Find where the given text appears and provide that cell's center as (x, y) coordinate. 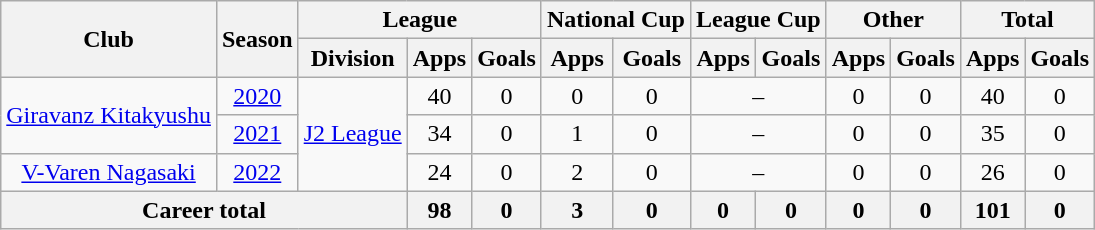
3 (577, 210)
35 (992, 134)
2020 (257, 96)
J2 League (352, 134)
1 (577, 134)
League Cup (758, 20)
2021 (257, 134)
Season (257, 39)
Division (352, 58)
Career total (204, 210)
Other (893, 20)
Giravanz Kitakyushu (109, 115)
V-Varen Nagasaki (109, 172)
2022 (257, 172)
Total (1027, 20)
101 (992, 210)
2 (577, 172)
34 (439, 134)
98 (439, 210)
24 (439, 172)
League (420, 20)
26 (992, 172)
Club (109, 39)
National Cup (616, 20)
